Identify which cell holds the provided text, then report its [X, Y] central coordinate. 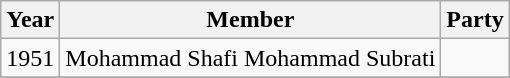
Mohammad Shafi Mohammad Subrati [250, 58]
Party [475, 20]
1951 [30, 58]
Member [250, 20]
Year [30, 20]
